Return the [X, Y] coordinate for the center point of the cell that contains the specified text.  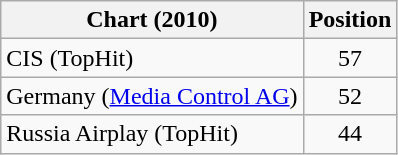
44 [350, 134]
57 [350, 58]
Position [350, 20]
Chart (2010) [152, 20]
52 [350, 96]
Germany (Media Control AG) [152, 96]
Russia Airplay (TopHit) [152, 134]
CIS (TopHit) [152, 58]
